Extract the (X, Y) coordinate from the center of the cell holding the provided text.  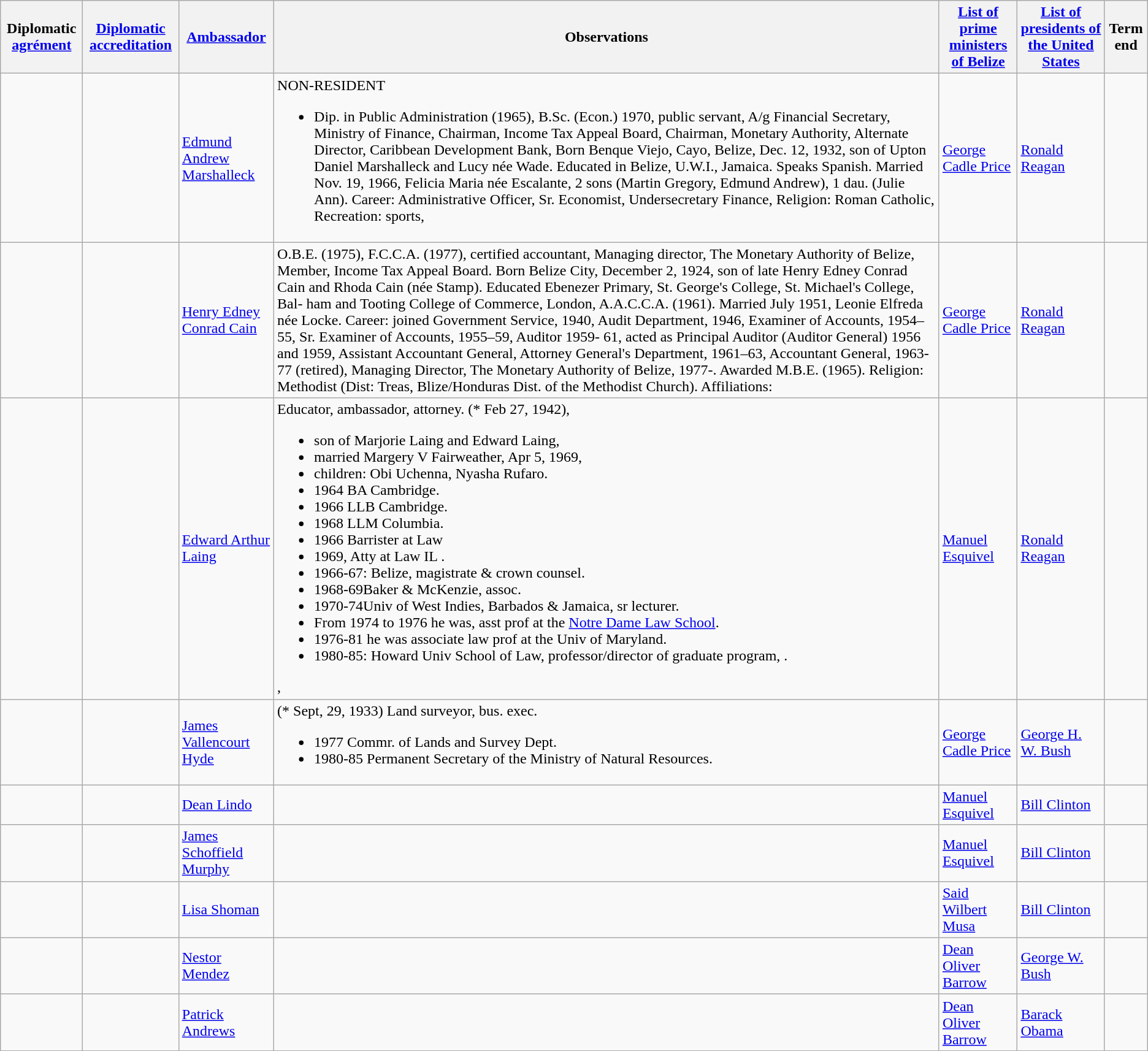
Lisa Shoman (226, 909)
Ambassador (226, 37)
Henry Edney Conrad Cain (226, 320)
Diplomatic agrément (42, 37)
Barack Obama (1061, 1022)
Nestor Mendez (226, 966)
James Vallencourt Hyde (226, 742)
Said Wilbert Musa (978, 909)
Observations (607, 37)
List of presidents of the United States (1061, 37)
Edmund Andrew Marshalleck (226, 158)
List of prime ministers of Belize (978, 37)
James Schoffield Murphy (226, 853)
Term end (1126, 37)
(* Sept, 29, 1933) Land surveyor, bus. exec.1977 Commr. of Lands and Survey Dept.1980-85 Permanent Secretary of the Ministry of Natural Resources. (607, 742)
George H. W. Bush (1061, 742)
Edward Arthur Laing (226, 548)
Patrick Andrews (226, 1022)
Diplomatic accreditation (131, 37)
Dean Lindo (226, 804)
George W. Bush (1061, 966)
